Determine the [X, Y] coordinate at the center of the cell enclosing the given text.  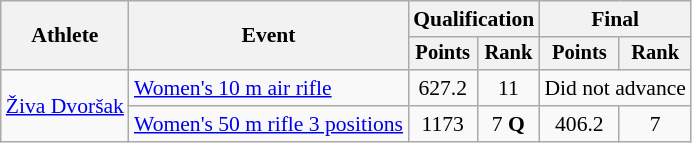
11 [508, 88]
Živa Dvoršak [65, 106]
Did not advance [615, 88]
Women's 10 m air rifle [268, 88]
Final [615, 19]
1173 [442, 124]
Qualification [474, 19]
7 [655, 124]
7 Q [508, 124]
406.2 [579, 124]
627.2 [442, 88]
Women's 50 m rifle 3 positions [268, 124]
Athlete [65, 36]
Event [268, 36]
